Find where the given text appears and provide that cell's center as [X, Y] coordinate. 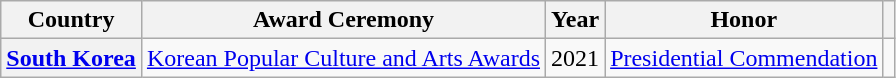
Presidential Commendation [744, 58]
Honor [744, 20]
Country [72, 20]
Award Ceremony [343, 20]
Korean Popular Culture and Arts Awards [343, 58]
2021 [576, 58]
Year [576, 20]
South Korea [72, 58]
